Find where the given text appears and provide that cell's center as [X, Y] coordinate. 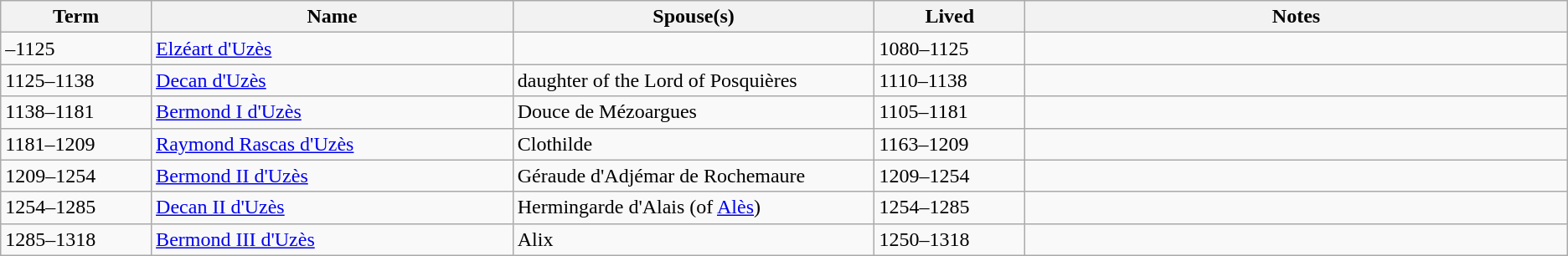
1110–1138 [950, 80]
Bermond I d'Uzès [333, 112]
1163–1209 [950, 144]
Decan d'Uzès [333, 80]
1285–1318 [76, 239]
Term [76, 17]
1125–1138 [76, 80]
Géraude d'Adjémar de Rochemaure [694, 176]
1105–1181 [950, 112]
1181–1209 [76, 144]
Spouse(s) [694, 17]
1138–1181 [76, 112]
Notes [1297, 17]
Lived [950, 17]
Alix [694, 239]
daughter of the Lord of Posquières [694, 80]
Bermond III d'Uzès [333, 239]
Bermond II d'Uzès [333, 176]
Decan II d'Uzès [333, 207]
Elzéart d'Uzès [333, 49]
–1125 [76, 49]
1250–1318 [950, 239]
Clothilde [694, 144]
1080–1125 [950, 49]
Name [333, 17]
Raymond Rascas d'Uzès [333, 144]
Douce de Mézoargues [694, 112]
Hermingarde d'Alais (of Alès) [694, 207]
